Determine the (X, Y) coordinate at the center of the cell enclosing the given text.  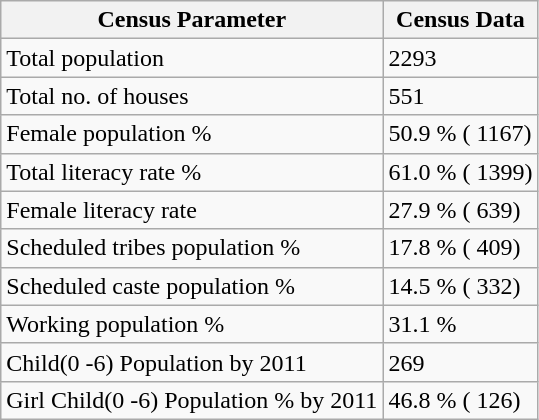
46.8 % ( 126) (460, 400)
Census Data (460, 20)
551 (460, 96)
Child(0 -6) Population by 2011 (192, 362)
2293 (460, 58)
61.0 % ( 1399) (460, 172)
Total literacy rate % (192, 172)
14.5 % ( 332) (460, 286)
Working population % (192, 324)
50.9 % ( 1167) (460, 134)
Girl Child(0 -6) Population % by 2011 (192, 400)
31.1 % (460, 324)
Female literacy rate (192, 210)
Scheduled caste population % (192, 286)
27.9 % ( 639) (460, 210)
Total no. of houses (192, 96)
269 (460, 362)
Total population (192, 58)
17.8 % ( 409) (460, 248)
Census Parameter (192, 20)
Female population % (192, 134)
Scheduled tribes population % (192, 248)
